Extract the (x, y) coordinate from the center of the cell holding the provided text.  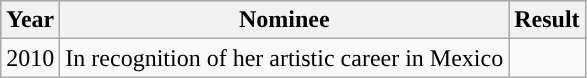
Result (547, 20)
Year (30, 20)
Nominee (284, 20)
2010 (30, 58)
In recognition of her artistic career in Mexico (284, 58)
